Pinpoint the cell where the given text exists, returning its (X, Y) midpoint coordinate. 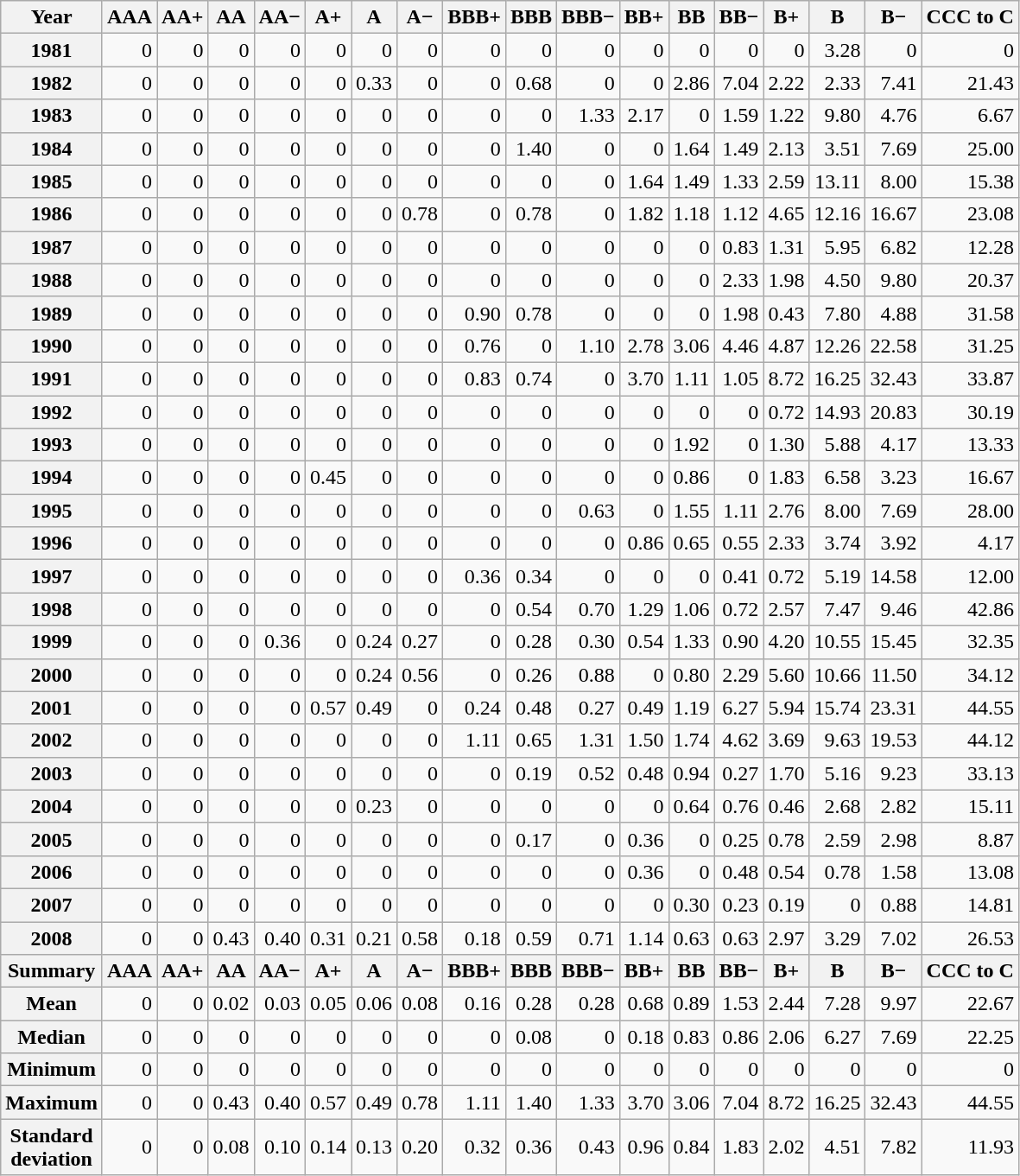
2.13 (786, 149)
0.32 (475, 1147)
1.82 (644, 214)
28.00 (970, 511)
4.87 (786, 346)
2004 (52, 806)
2001 (52, 708)
5.60 (786, 675)
7.02 (893, 938)
0.14 (328, 1147)
3.69 (786, 741)
4.46 (739, 346)
5.95 (838, 247)
10.66 (838, 675)
Summary (52, 971)
1.59 (739, 116)
2006 (52, 872)
6.67 (970, 116)
0.34 (530, 576)
15.45 (893, 642)
19.53 (893, 741)
14.81 (970, 905)
32.35 (970, 642)
22.58 (893, 346)
0.13 (373, 1147)
2.22 (786, 83)
0.31 (328, 938)
10.55 (838, 642)
3.51 (838, 149)
12.00 (970, 576)
2.29 (739, 675)
1986 (52, 214)
7.28 (838, 1004)
13.11 (838, 181)
2.98 (893, 839)
9.63 (838, 741)
1.92 (691, 445)
9.46 (893, 609)
7.82 (893, 1147)
4.51 (838, 1147)
30.19 (970, 412)
0.17 (530, 839)
1992 (52, 412)
1996 (52, 544)
0.10 (280, 1147)
2.82 (893, 806)
5.19 (838, 576)
0.20 (420, 1147)
9.23 (893, 773)
1993 (52, 445)
3.23 (893, 478)
1.05 (739, 378)
1983 (52, 116)
2.97 (786, 938)
31.25 (970, 346)
2.68 (838, 806)
42.86 (970, 609)
0.56 (420, 675)
4.65 (786, 214)
1997 (52, 576)
0.96 (644, 1147)
1.06 (691, 609)
9.97 (893, 1004)
2007 (52, 905)
2.76 (786, 511)
1989 (52, 313)
1.50 (644, 741)
Maximum (52, 1103)
23.31 (893, 708)
15.74 (838, 708)
Year (52, 17)
23.08 (970, 214)
22.67 (970, 1004)
1.22 (786, 116)
4.76 (893, 116)
2.17 (644, 116)
14.58 (893, 576)
21.43 (970, 83)
1.10 (587, 346)
20.37 (970, 280)
0.46 (786, 806)
1998 (52, 609)
12.28 (970, 247)
0.16 (475, 1004)
1981 (52, 50)
0.74 (530, 378)
1987 (52, 247)
1.55 (691, 511)
1982 (52, 83)
25.00 (970, 149)
0.45 (328, 478)
3.74 (838, 544)
7.47 (838, 609)
1.29 (644, 609)
2002 (52, 741)
1999 (52, 642)
0.94 (691, 773)
0.59 (530, 938)
20.83 (893, 412)
0.89 (691, 1004)
1.12 (739, 214)
44.12 (970, 741)
2003 (52, 773)
0.71 (587, 938)
26.53 (970, 938)
0.26 (530, 675)
7.41 (893, 83)
1988 (52, 280)
12.16 (838, 214)
1.30 (786, 445)
1991 (52, 378)
3.29 (838, 938)
4.62 (739, 741)
0.41 (739, 576)
0.02 (231, 1004)
0.80 (691, 675)
31.58 (970, 313)
11.93 (970, 1147)
1.18 (691, 214)
0.03 (280, 1004)
14.93 (838, 412)
33.13 (970, 773)
1990 (52, 346)
0.21 (373, 938)
0.52 (587, 773)
0.64 (691, 806)
1.74 (691, 741)
2.78 (644, 346)
2.86 (691, 83)
2008 (52, 938)
4.50 (838, 280)
3.28 (838, 50)
15.11 (970, 806)
2.44 (786, 1004)
6.82 (893, 247)
13.08 (970, 872)
0.33 (373, 83)
Median (52, 1037)
0.70 (587, 609)
11.50 (893, 675)
2005 (52, 839)
0.25 (739, 839)
1995 (52, 511)
Mean (52, 1004)
8.87 (970, 839)
4.20 (786, 642)
12.26 (838, 346)
0.05 (328, 1004)
13.33 (970, 445)
15.38 (970, 181)
2.02 (786, 1147)
7.80 (838, 313)
22.25 (970, 1037)
1.14 (644, 938)
0.55 (739, 544)
Standarddeviation (52, 1147)
1.53 (739, 1004)
33.87 (970, 378)
0.84 (691, 1147)
34.12 (970, 675)
5.88 (838, 445)
2.06 (786, 1037)
3.92 (893, 544)
0.06 (373, 1004)
Minimum (52, 1070)
1.70 (786, 773)
1985 (52, 181)
1.19 (691, 708)
2.57 (786, 609)
1.58 (893, 872)
6.58 (838, 478)
5.16 (838, 773)
1994 (52, 478)
0.58 (420, 938)
4.88 (893, 313)
5.94 (786, 708)
2000 (52, 675)
1984 (52, 149)
